Search for the cell housing the specified text and yield its (x, y) center coordinate. 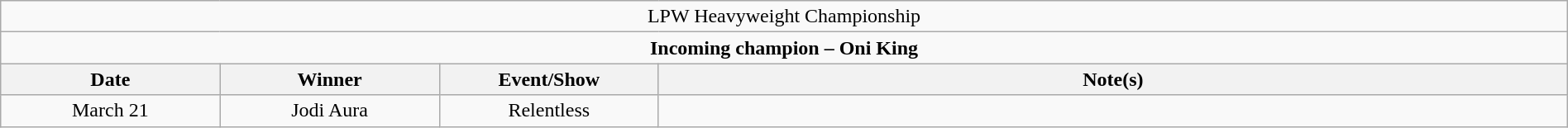
Winner (329, 79)
LPW Heavyweight Championship (784, 17)
Event/Show (549, 79)
Relentless (549, 111)
March 21 (111, 111)
Date (111, 79)
Incoming champion – Oni King (784, 48)
Note(s) (1113, 79)
Jodi Aura (329, 111)
